Return the [x, y] coordinate for the center point of the cell that contains the specified text.  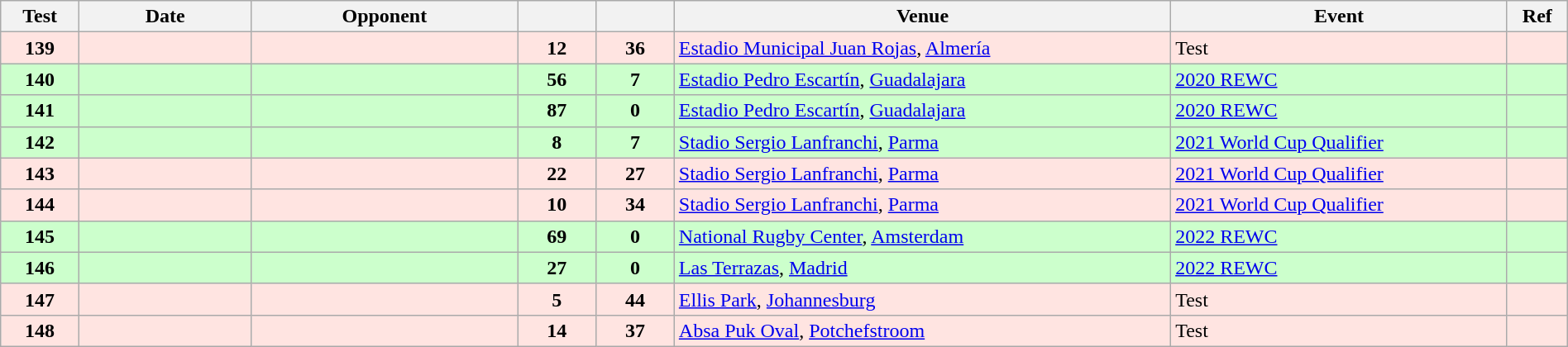
Event [1340, 17]
141 [40, 111]
34 [635, 205]
22 [557, 173]
Ref [1537, 17]
140 [40, 79]
44 [635, 299]
37 [635, 330]
142 [40, 142]
147 [40, 299]
139 [40, 48]
14 [557, 330]
5 [557, 299]
87 [557, 111]
Ellis Park, Johannesburg [922, 299]
8 [557, 142]
Absa Puk Oval, Potchefstroom [922, 330]
12 [557, 48]
145 [40, 236]
Estadio Municipal Juan Rojas, Almería [922, 48]
143 [40, 173]
Date [165, 17]
36 [635, 48]
Las Terrazas, Madrid [922, 268]
148 [40, 330]
10 [557, 205]
146 [40, 268]
144 [40, 205]
69 [557, 236]
National Rugby Center, Amsterdam [922, 236]
Venue [922, 17]
56 [557, 79]
Opponent [385, 17]
